Provide the [X, Y] coordinate of the cell's center where the given text is located.  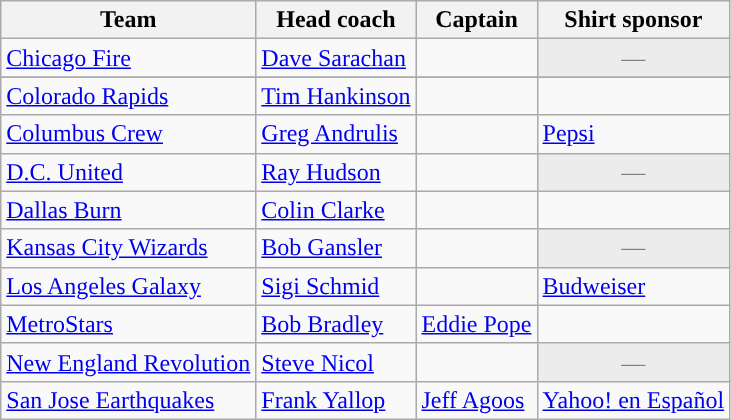
Dave Sarachan [336, 58]
Bob Bradley [336, 324]
Ray Hudson [336, 172]
Head coach [336, 20]
Jeff Agoos [476, 400]
MetroStars [128, 324]
Team [128, 20]
Los Angeles Galaxy [128, 286]
D.C. United [128, 172]
Yahoo! en Español [634, 400]
San Jose Earthquakes [128, 400]
Frank Yallop [336, 400]
Sigi Schmid [336, 286]
Kansas City Wizards [128, 248]
Chicago Fire [128, 58]
Colin Clarke [336, 210]
Captain [476, 20]
Eddie Pope [476, 324]
Steve Nicol [336, 362]
Greg Andrulis [336, 134]
Columbus Crew [128, 134]
Budweiser [634, 286]
Pepsi [634, 134]
Bob Gansler [336, 248]
Colorado Rapids [128, 96]
New England Revolution [128, 362]
Shirt sponsor [634, 20]
Dallas Burn [128, 210]
Tim Hankinson [336, 96]
